Output the [X, Y] coordinate of the center of the cell containing the given text.  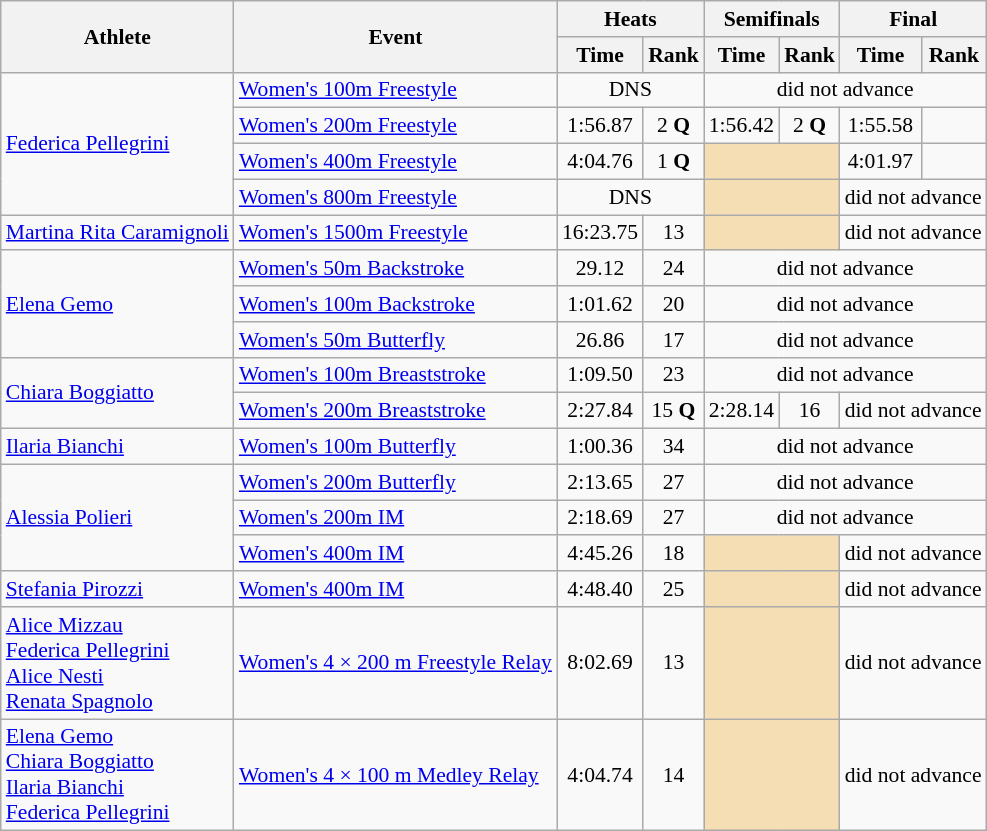
20 [674, 304]
4:45.26 [600, 554]
18 [674, 554]
Women's 200m IM [396, 518]
23 [674, 375]
Martina Rita Caramignoli [118, 233]
24 [674, 269]
Ilaria Bianchi [118, 447]
16:23.75 [600, 233]
Women's 100m Backstroke [396, 304]
Women's 400m Freestyle [396, 162]
25 [674, 589]
Chiara Boggiatto [118, 392]
1:56.87 [600, 126]
Final [914, 19]
2:28.14 [742, 411]
2:13.65 [600, 482]
1:56.42 [742, 126]
Women's 1500m Freestyle [396, 233]
Alessia Polieri [118, 518]
4:04.74 [600, 775]
2:18.69 [600, 518]
Semifinals [772, 19]
16 [810, 411]
17 [674, 340]
1:00.36 [600, 447]
Stefania Pirozzi [118, 589]
Women's 100m Butterfly [396, 447]
34 [674, 447]
Elena Gemo [118, 304]
26.86 [600, 340]
Women's 4 × 200 m Freestyle Relay [396, 663]
4:04.76 [600, 162]
Alice MizzauFederica PellegriniAlice NestiRenata Spagnolo [118, 663]
1:01.62 [600, 304]
Women's 50m Butterfly [396, 340]
Women's 4 × 100 m Medley Relay [396, 775]
2:27.84 [600, 411]
8:02.69 [600, 663]
Women's 200m Freestyle [396, 126]
Women's 800m Freestyle [396, 197]
4:48.40 [600, 589]
Athlete [118, 36]
Women's 100m Freestyle [396, 90]
29.12 [600, 269]
1 Q [674, 162]
Elena GemoChiara BoggiattoIlaria BianchiFederica Pellegrini [118, 775]
Women's 100m Breaststroke [396, 375]
Federica Pellegrini [118, 143]
Women's 200m Butterfly [396, 482]
4:01.97 [880, 162]
Women's 50m Backstroke [396, 269]
Women's 200m Breaststroke [396, 411]
Event [396, 36]
1:55.58 [880, 126]
14 [674, 775]
15 Q [674, 411]
Heats [630, 19]
1:09.50 [600, 375]
